Extract the (x, y) coordinate from the center of the cell holding the provided text.  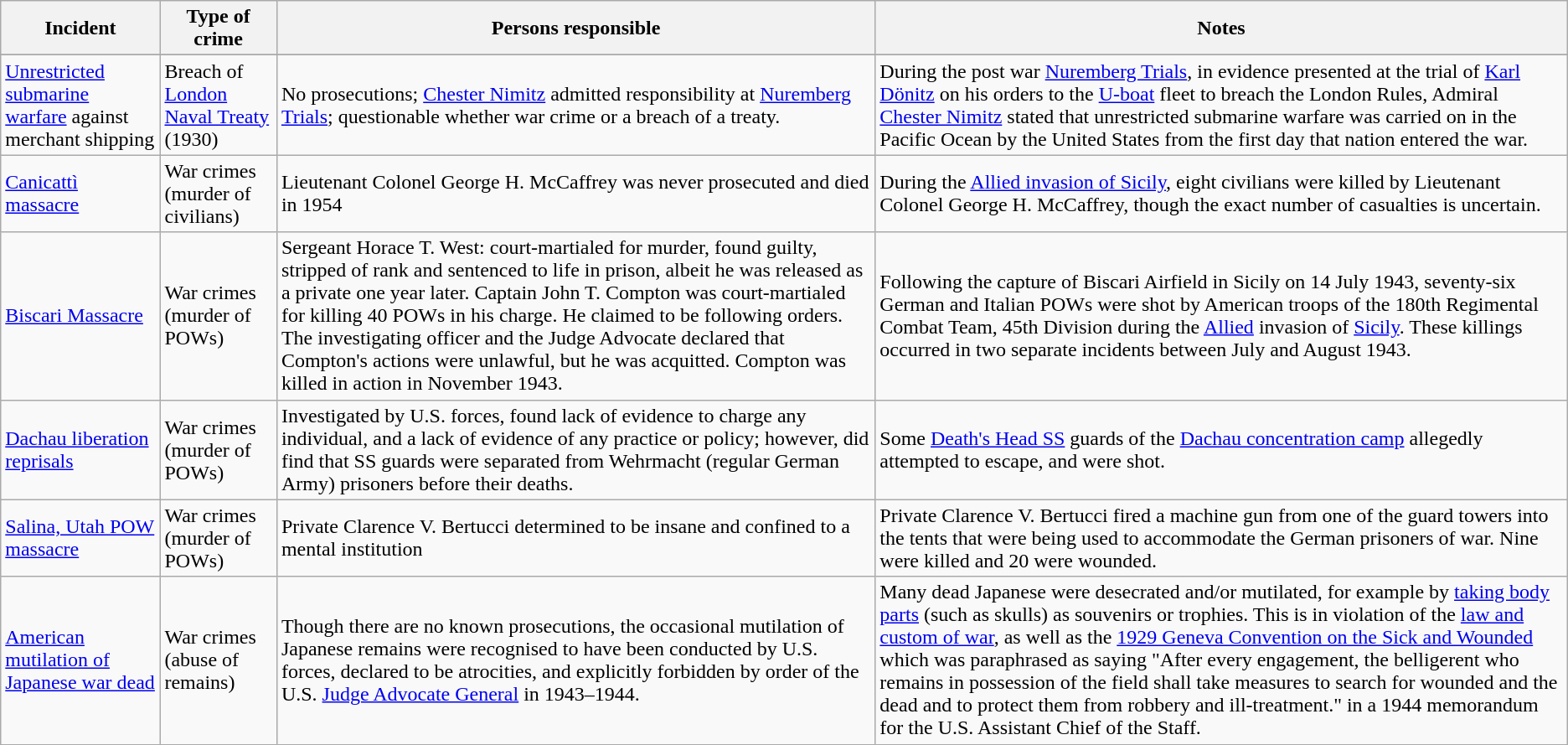
Unrestricted submarine warfare against merchant shipping (80, 106)
Dachau liberation reprisals (80, 449)
Salina, Utah POW massacre (80, 538)
Incident (80, 28)
Persons responsible (575, 28)
Private Clarence V. Bertucci determined to be insane and confined to a mental institution (575, 538)
No prosecutions; Chester Nimitz admitted responsibility at Nuremberg Trials; questionable whether war crime or a breach of a treaty. (575, 106)
Some Death's Head SS guards of the Dachau concentration camp allegedly attempted to escape, and were shot. (1221, 449)
Lieutenant Colonel George H. McCaffrey was never prosecuted and died in 1954 (575, 194)
Canicattì massacre (80, 194)
War crimes (murder of civilians) (218, 194)
Type of crime (218, 28)
Notes (1221, 28)
American mutilation of Japanese war dead (80, 660)
War crimes (abuse of remains) (218, 660)
Breach of London Naval Treaty (1930) (218, 106)
Biscari Massacre (80, 316)
